Locate the cell with the specified text and output its (X, Y) center coordinate. 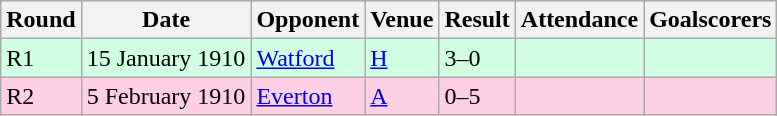
Everton (308, 96)
3–0 (477, 58)
H (402, 58)
Watford (308, 58)
A (402, 96)
15 January 1910 (166, 58)
Goalscorers (710, 20)
R1 (41, 58)
Venue (402, 20)
Round (41, 20)
5 February 1910 (166, 96)
R2 (41, 96)
Attendance (579, 20)
Opponent (308, 20)
Result (477, 20)
Date (166, 20)
0–5 (477, 96)
